Return the [x, y] coordinate for the center point of the cell that contains the specified text.  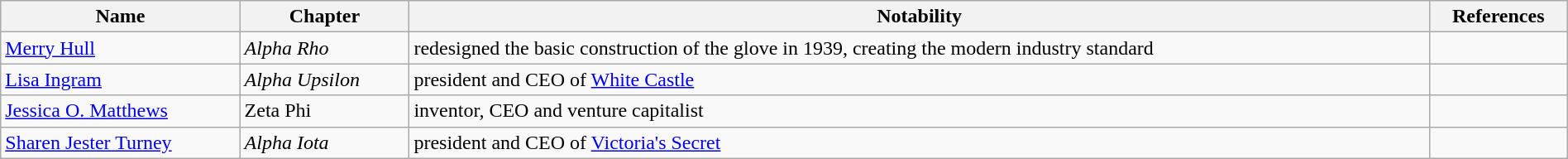
References [1499, 17]
Alpha Upsilon [324, 79]
president and CEO of Victoria's Secret [920, 142]
Alpha Rho [324, 48]
president and CEO of White Castle [920, 79]
Alpha Iota [324, 142]
Lisa Ingram [121, 79]
Notability [920, 17]
Name [121, 17]
Sharen Jester Turney [121, 142]
inventor, CEO and venture capitalist [920, 111]
Merry Hull [121, 48]
Chapter [324, 17]
Jessica O. Matthews [121, 111]
redesigned the basic construction of the glove in 1939, creating the modern industry standard [920, 48]
Zeta Phi [324, 111]
